Search for the cell housing the specified text and yield its [X, Y] center coordinate. 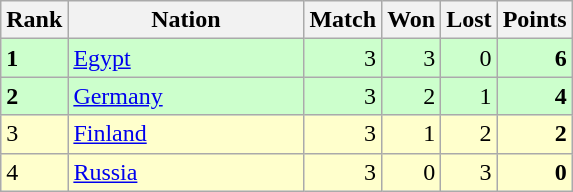
6 [534, 58]
Nation [186, 20]
Points [534, 20]
Russia [186, 172]
Match [343, 20]
Rank [34, 20]
Germany [186, 96]
Won [412, 20]
Lost [469, 20]
Finland [186, 134]
Egypt [186, 58]
